Locate the cell with the specified text and output its [x, y] center coordinate. 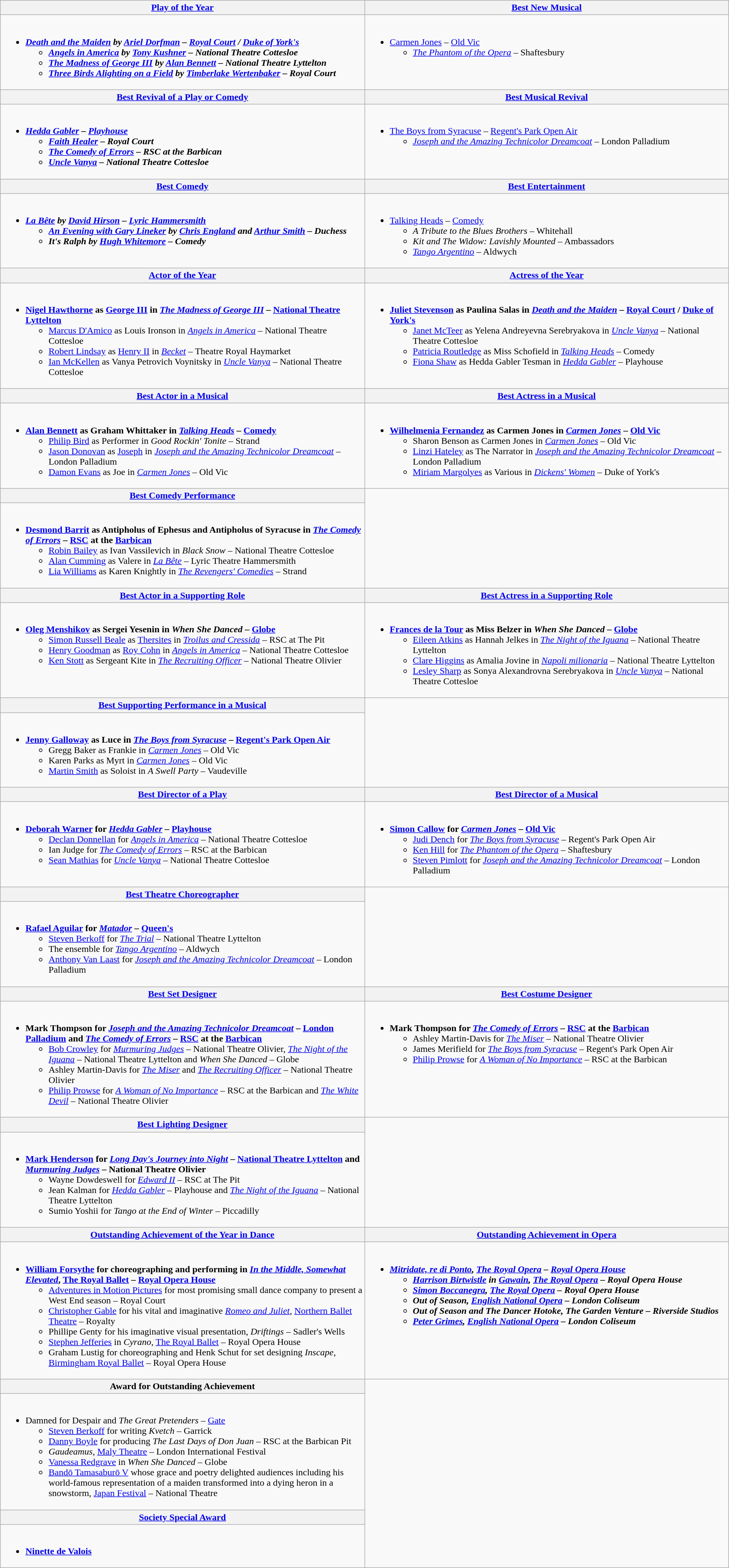
Society Special Award [182, 1517]
Best Comedy Performance [182, 495]
Best Set Designer [182, 994]
Best Musical Revival [547, 97]
Best Director of a Musical [547, 795]
Best Comedy [182, 186]
Actor of the Year [182, 275]
Best Lighting Designer [182, 1125]
Best Actress in a Supporting Role [547, 595]
Outstanding Achievement of the Year in Dance [182, 1235]
Play of the Year [182, 8]
Talking Heads – ComedyA Tribute to the Blues Brothers – WhitehallKit and The Widow: Lavishly Mounted – AmbassadorsTango Argentino – Aldwych [547, 231]
Carmen Jones – Old VicThe Phantom of the Opera – Shaftesbury [547, 52]
Best Revival of a Play or Comedy [182, 97]
Ninette de Valois [182, 1546]
The Boys from Syracuse – Regent's Park Open AirJoseph and the Amazing Technicolor Dreamcoat – London Palladium [547, 142]
Best Actor in a Musical [182, 396]
Best Actress in a Musical [547, 396]
Hedda Gabler – PlayhouseFaith Healer – Royal CourtThe Comedy of Errors – RSC at the BarbicanUncle Vanya – National Theatre Cottesloe [182, 142]
Outstanding Achievement in Opera [547, 1235]
Best Theatre Choreographer [182, 894]
Best Entertainment [547, 186]
Best Actor in a Supporting Role [182, 595]
Actress of the Year [547, 275]
Best Supporting Performance in a Musical [182, 705]
Best Costume Designer [547, 994]
Best Director of a Play [182, 795]
Best New Musical [547, 8]
Award for Outstanding Achievement [182, 1386]
